Search for the cell housing the specified text and yield its (X, Y) center coordinate. 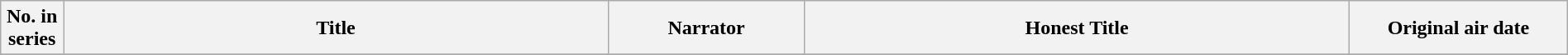
Original air date (1459, 28)
Narrator (706, 28)
Honest Title (1077, 28)
No. inseries (32, 28)
Title (336, 28)
